Extract the (X, Y) coordinate from the center of the cell holding the provided text.  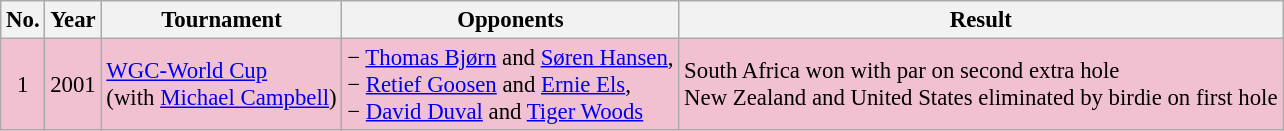
WGC-World Cup(with Michael Campbell) (222, 85)
Result (981, 20)
South Africa won with par on second extra holeNew Zealand and United States eliminated by birdie on first hole (981, 85)
Tournament (222, 20)
− Thomas Bjørn and Søren Hansen, − Retief Goosen and Ernie Els, − David Duval and Tiger Woods (510, 85)
Opponents (510, 20)
No. (23, 20)
2001 (73, 85)
1 (23, 85)
Year (73, 20)
